From the cell containing the given text, extract its center point as [X, Y] coordinate. 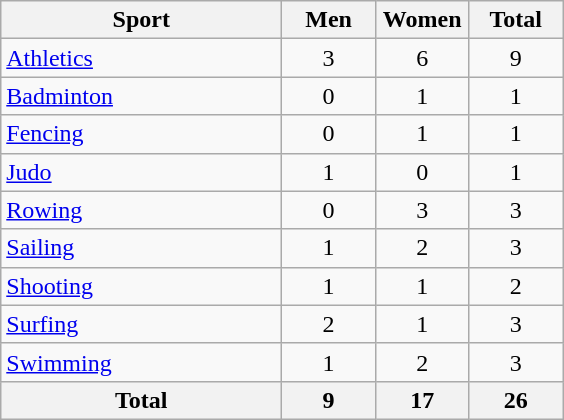
Sailing [142, 248]
Shooting [142, 286]
Fencing [142, 134]
17 [422, 400]
Women [422, 20]
6 [422, 58]
Men [329, 20]
Surfing [142, 324]
Athletics [142, 58]
Badminton [142, 96]
Judo [142, 172]
Rowing [142, 210]
Swimming [142, 362]
26 [516, 400]
Sport [142, 20]
